Return [x, y] of the center of cell containing provided text 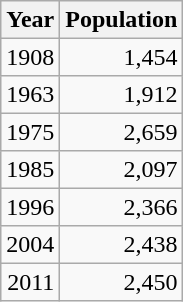
2,366 [122, 206]
1985 [30, 170]
1975 [30, 132]
2,450 [122, 282]
2,097 [122, 170]
2011 [30, 282]
2004 [30, 244]
2,438 [122, 244]
1908 [30, 56]
1963 [30, 94]
2,659 [122, 132]
Population [122, 20]
Year [30, 20]
1,454 [122, 56]
1996 [30, 206]
1,912 [122, 94]
